Return the [x, y] coordinate for the center point of the cell that contains the specified text.  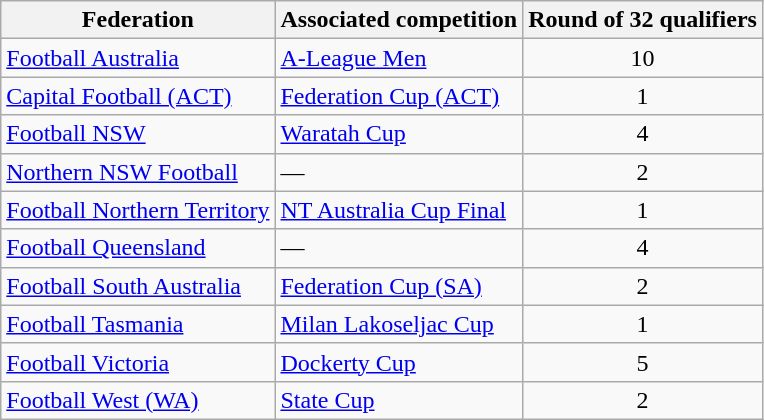
Football Northern Territory [138, 210]
Football Tasmania [138, 324]
Associated competition [399, 20]
10 [643, 58]
Football West (WA) [138, 400]
Football Queensland [138, 248]
Northern NSW Football [138, 172]
State Cup [399, 400]
Football Australia [138, 58]
A-League Men [399, 58]
Football Victoria [138, 362]
Dockerty Cup [399, 362]
Football South Australia [138, 286]
Round of 32 qualifiers [643, 20]
Capital Football (ACT) [138, 96]
NT Australia Cup Final [399, 210]
Milan Lakoseljac Cup [399, 324]
Federation [138, 20]
Federation Cup (SA) [399, 286]
5 [643, 362]
Football NSW [138, 134]
Waratah Cup [399, 134]
Federation Cup (ACT) [399, 96]
